From the cell containing the given text, extract its center point as [X, Y] coordinate. 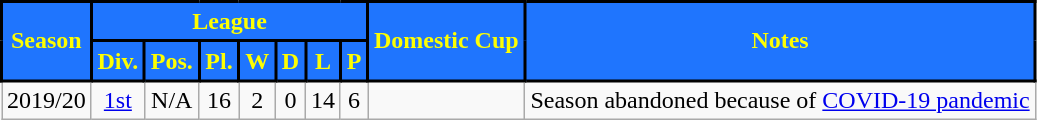
2019/20 [47, 100]
0 [291, 100]
Domestic Cup [446, 42]
1st [118, 100]
Pos. [172, 61]
14 [322, 100]
D [291, 61]
W [258, 61]
Div. [118, 61]
Season [47, 42]
16 [219, 100]
6 [354, 100]
Pl. [219, 61]
League [229, 22]
Notes [780, 42]
L [322, 61]
P [354, 61]
Season abandoned because of COVID-19 pandemic [780, 100]
2 [258, 100]
N/A [172, 100]
